Output the (X, Y) coordinate of the center of the cell containing the given text.  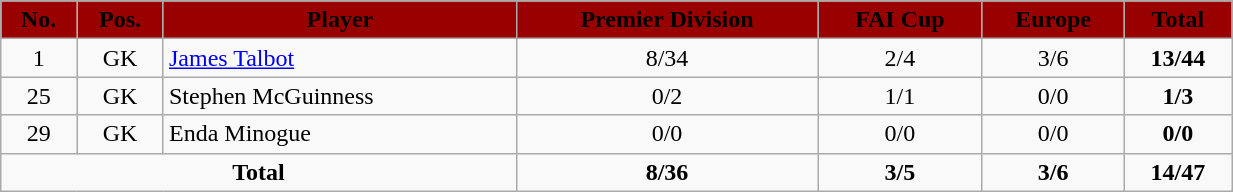
8/36 (666, 172)
James Talbot (340, 58)
0/2 (666, 96)
29 (39, 134)
1 (39, 58)
Stephen McGuinness (340, 96)
No. (39, 20)
Enda Minogue (340, 134)
1/1 (900, 96)
25 (39, 96)
14/47 (1178, 172)
13/44 (1178, 58)
Player (340, 20)
Premier Division (666, 20)
FAI Cup (900, 20)
Pos. (120, 20)
Europe (1053, 20)
3/5 (900, 172)
8/34 (666, 58)
2/4 (900, 58)
1/3 (1178, 96)
